From the cell containing the given text, extract its center point as [x, y] coordinate. 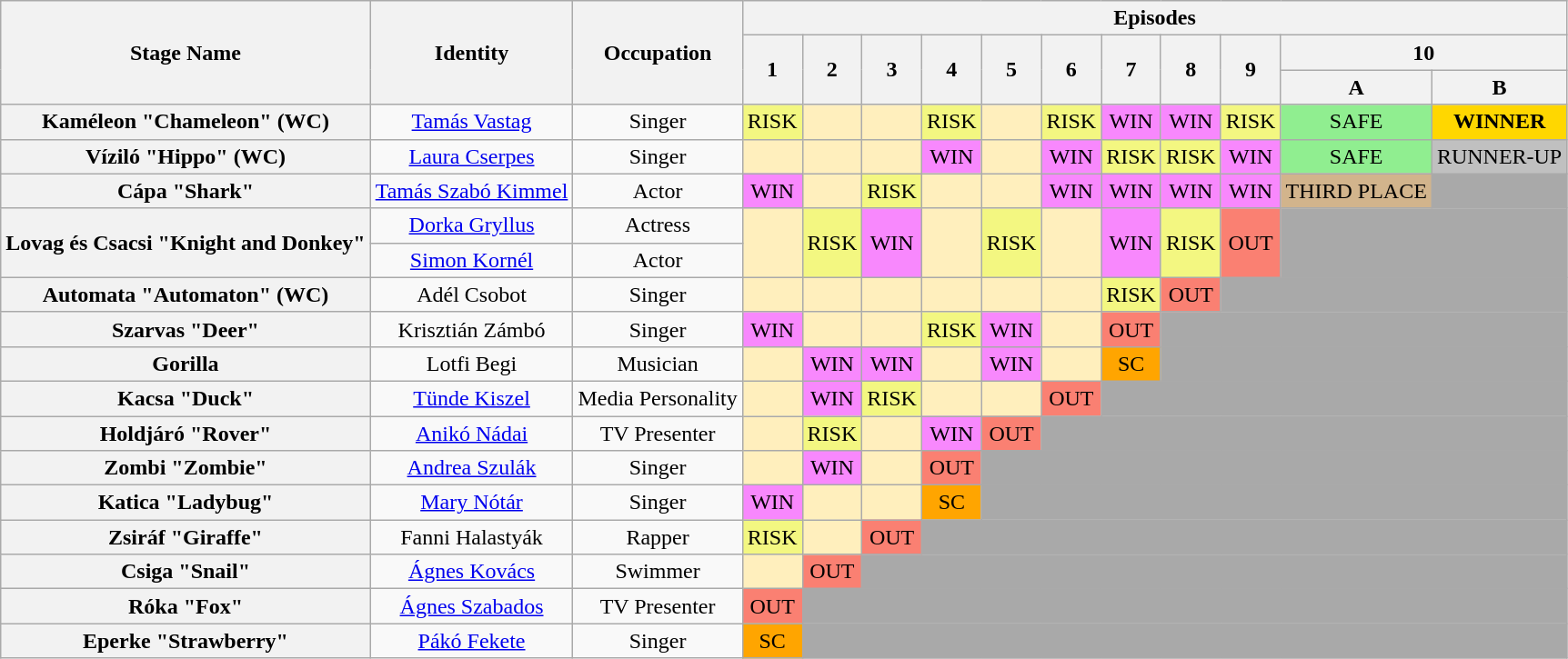
Kaméleon "Chameleon" (WC) [186, 122]
Episodes [1154, 18]
Ágnes Szabados [471, 606]
Adél Csobot [471, 295]
RUNNER-UP [1499, 156]
5 [1011, 70]
Cápa "Shark" [186, 191]
B [1499, 87]
Kacsa "Duck" [186, 398]
Eperke "Strawberry" [186, 641]
9 [1251, 70]
Gorilla [186, 364]
Laura Cserpes [471, 156]
THIRD PLACE [1356, 191]
Víziló "Hippo" (WC) [186, 156]
4 [951, 70]
Identity [471, 53]
Szarvas "Deer" [186, 329]
Lovag és Csacsi "Knight and Donkey" [186, 243]
Swimmer [658, 572]
Media Personality [658, 398]
Csiga "Snail" [186, 572]
Pákó Fekete [471, 641]
Tamás Szabó Kimmel [471, 191]
10 [1424, 53]
1 [772, 70]
Dorka Gryllus [471, 225]
7 [1131, 70]
3 [892, 70]
Anikó Nádai [471, 434]
Lotfi Begi [471, 364]
Zsiráf "Giraffe" [186, 537]
Occupation [658, 53]
Automata "Automaton" (WC) [186, 295]
Krisztián Zámbó [471, 329]
Tünde Kiszel [471, 398]
WINNER [1499, 122]
Fanni Halastyák [471, 537]
Mary Nótár [471, 503]
8 [1191, 70]
Katica "Ladybug" [186, 503]
Holdjáró "Rover" [186, 434]
Tamás Vastag [471, 122]
Musician [658, 364]
6 [1071, 70]
Stage Name [186, 53]
Rapper [658, 537]
2 [832, 70]
Actress [658, 225]
Ágnes Kovács [471, 572]
Zombi "Zombie" [186, 468]
A [1356, 87]
Andrea Szulák [471, 468]
Róka "Fox" [186, 606]
Simon Kornél [471, 260]
